Determine the [x, y] coordinate at the center of the cell enclosing the given text.  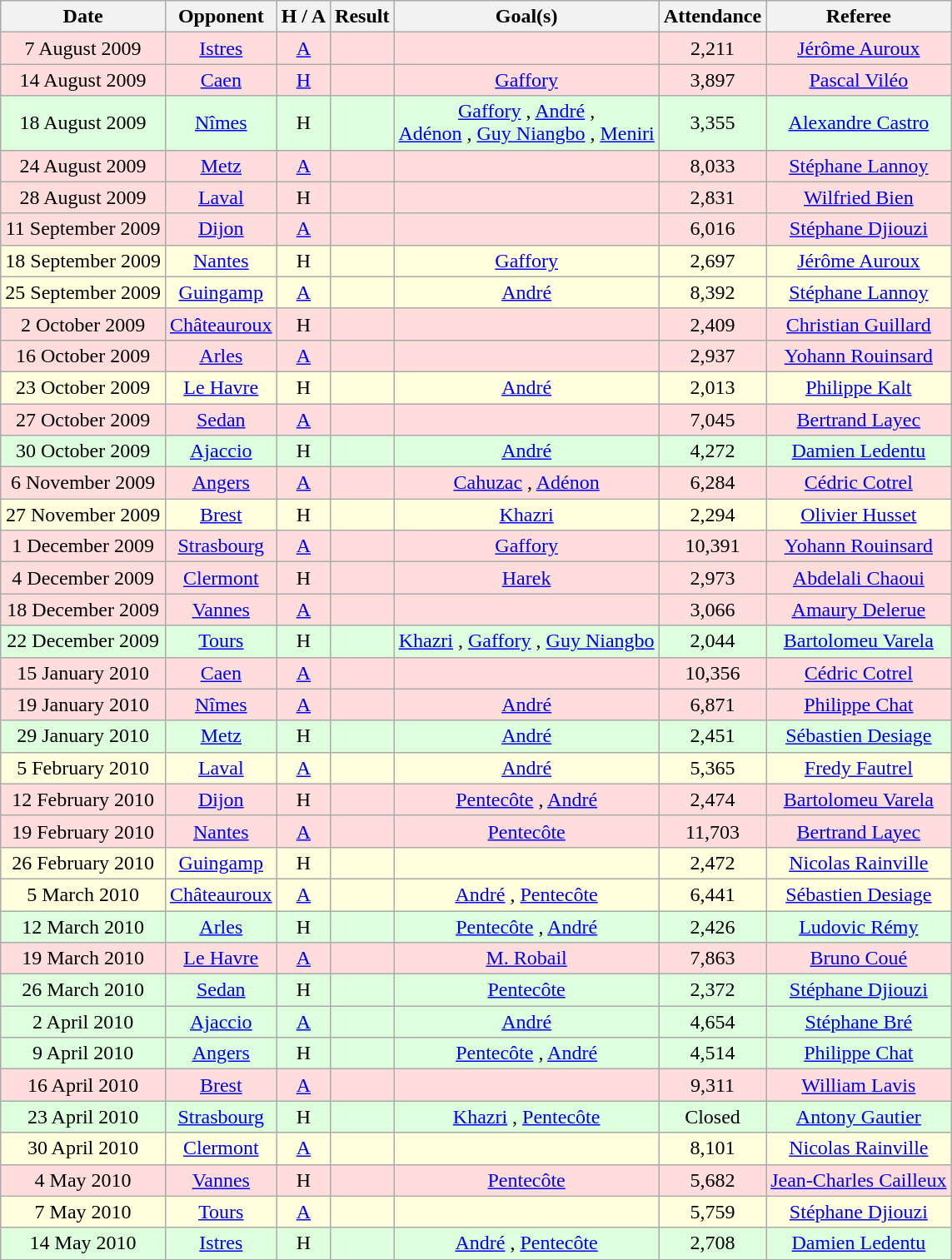
6,871 [712, 705]
30 October 2009 [83, 451]
Abdelali Chaoui [859, 578]
1 December 2009 [83, 546]
8,392 [712, 292]
2,044 [712, 641]
2 April 2010 [83, 1022]
Amaury Delerue [859, 610]
Goal(s) [526, 17]
11 September 2009 [83, 229]
3,066 [712, 610]
9 April 2010 [83, 1053]
M. Robail [526, 959]
2,013 [712, 387]
H / A [303, 17]
7 August 2009 [83, 48]
18 December 2009 [83, 610]
Jean-Charles Cailleux [859, 1180]
3,897 [712, 80]
5 February 2010 [83, 768]
Date [83, 17]
Khazri [526, 515]
4 December 2009 [83, 578]
11,703 [712, 831]
Alexandre Castro [859, 123]
Antony Gautier [859, 1117]
10,356 [712, 673]
2,474 [712, 799]
William Lavis [859, 1085]
5 March 2010 [83, 894]
8,101 [712, 1148]
7,045 [712, 419]
6,441 [712, 894]
2,973 [712, 578]
30 April 2010 [83, 1148]
2,937 [712, 356]
22 December 2009 [83, 641]
Khazri , Gaffory , Guy Niangbo [526, 641]
Attendance [712, 17]
Pascal Viléo [859, 80]
2,211 [712, 48]
14 May 2010 [83, 1243]
12 February 2010 [83, 799]
Stéphane Bré [859, 1022]
5,682 [712, 1180]
6,284 [712, 483]
Fredy Fautrel [859, 768]
10,391 [712, 546]
7,863 [712, 959]
Gaffory , André ,Adénon , Guy Niangbo , Meniri [526, 123]
18 August 2009 [83, 123]
2 October 2009 [83, 324]
12 March 2010 [83, 927]
9,311 [712, 1085]
Wilfried Bien [859, 197]
19 January 2010 [83, 705]
2,697 [712, 261]
2,294 [712, 515]
Olivier Husset [859, 515]
8,033 [712, 166]
28 August 2009 [83, 197]
23 October 2009 [83, 387]
16 April 2010 [83, 1085]
2,409 [712, 324]
26 February 2010 [83, 863]
Ludovic Rémy [859, 927]
2,831 [712, 197]
Khazri , Pentecôte [526, 1117]
3,355 [712, 123]
19 March 2010 [83, 959]
4,654 [712, 1022]
2,472 [712, 863]
6,016 [712, 229]
5,759 [712, 1212]
26 March 2010 [83, 990]
24 August 2009 [83, 166]
27 November 2009 [83, 515]
14 August 2009 [83, 80]
5,365 [712, 768]
Closed [712, 1117]
18 September 2009 [83, 261]
2,451 [712, 736]
Harek [526, 578]
Referee [859, 17]
25 September 2009 [83, 292]
4 May 2010 [83, 1180]
Cahuzac , Adénon [526, 483]
6 November 2009 [83, 483]
4,272 [712, 451]
4,514 [712, 1053]
23 April 2010 [83, 1117]
Philippe Kalt [859, 387]
16 October 2009 [83, 356]
Result [362, 17]
27 October 2009 [83, 419]
2,708 [712, 1243]
7 May 2010 [83, 1212]
Opponent [221, 17]
19 February 2010 [83, 831]
2,426 [712, 927]
Bruno Coué [859, 959]
29 January 2010 [83, 736]
15 January 2010 [83, 673]
2,372 [712, 990]
Christian Guillard [859, 324]
